Output the (x, y) coordinate of the center of the cell containing the given text.  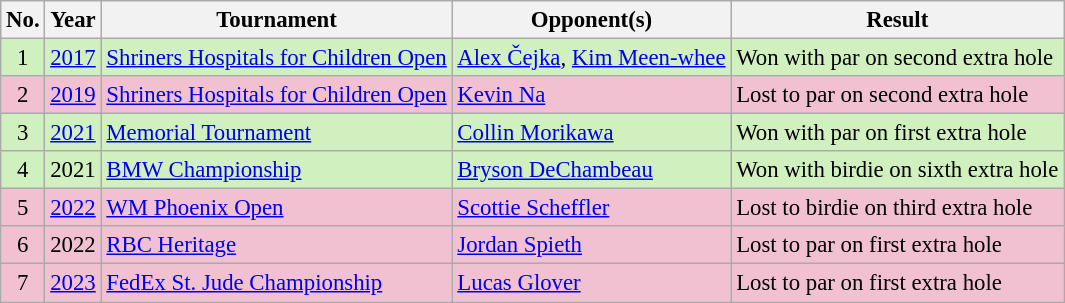
Lucas Glover (592, 283)
WM Phoenix Open (276, 208)
Collin Morikawa (592, 133)
6 (23, 245)
Kevin Na (592, 95)
2 (23, 95)
BMW Championship (276, 170)
Won with par on first extra hole (898, 133)
7 (23, 283)
Alex Čejka, Kim Meen-whee (592, 58)
Memorial Tournament (276, 133)
Opponent(s) (592, 20)
No. (23, 20)
2017 (73, 58)
Won with par on second extra hole (898, 58)
2019 (73, 95)
Result (898, 20)
3 (23, 133)
2023 (73, 283)
Won with birdie on sixth extra hole (898, 170)
Year (73, 20)
Jordan Spieth (592, 245)
4 (23, 170)
FedEx St. Jude Championship (276, 283)
5 (23, 208)
Tournament (276, 20)
Lost to par on second extra hole (898, 95)
1 (23, 58)
RBC Heritage (276, 245)
Lost to birdie on third extra hole (898, 208)
Bryson DeChambeau (592, 170)
Scottie Scheffler (592, 208)
